Find where the given text appears and provide that cell's center as (X, Y) coordinate. 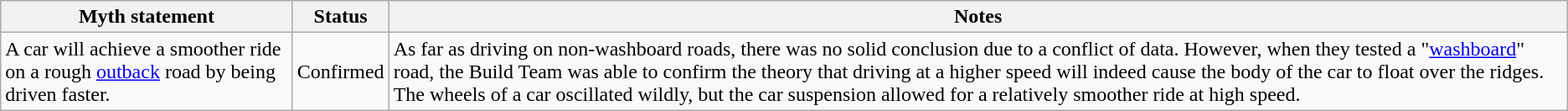
Myth statement (147, 17)
Notes (978, 17)
Confirmed (340, 71)
A car will achieve a smoother ride on a rough outback road by being driven faster. (147, 71)
Status (340, 17)
